Locate the cell with the specified text and output its (x, y) center coordinate. 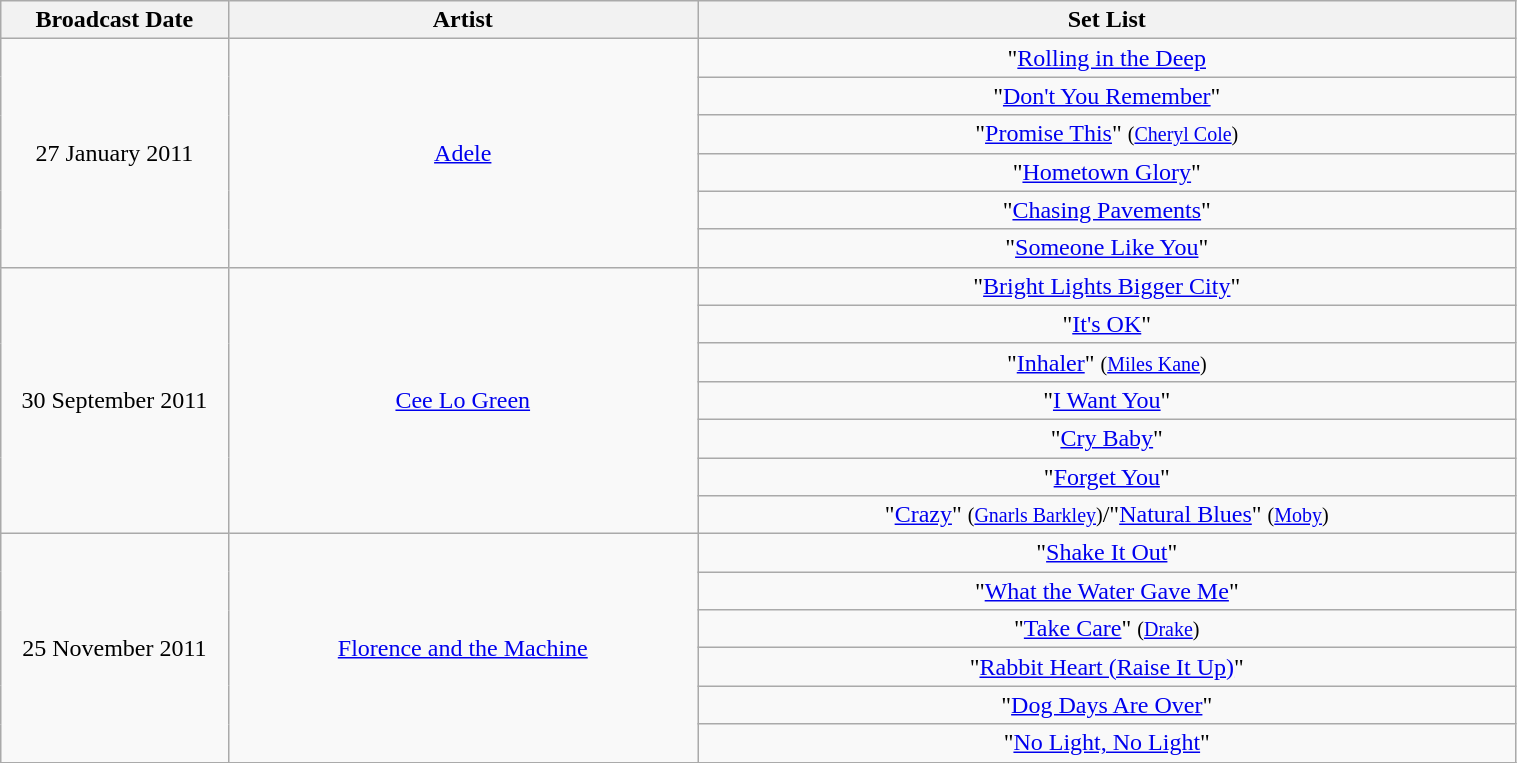
"I Want You" (1108, 400)
"Bright Lights Bigger City" (1108, 286)
"Crazy" (Gnarls Barkley)/"Natural Blues" (Moby) (1108, 515)
30 September 2011 (114, 400)
Set List (1108, 20)
"What the Water Gave Me" (1108, 591)
"Rabbit Heart (Raise It Up)" (1108, 667)
Artist (463, 20)
Florence and the Machine (463, 648)
"Promise This" (Cheryl Cole) (1108, 134)
"It's OK" (1108, 324)
Adele (463, 153)
Broadcast Date (114, 20)
"Cry Baby" (1108, 438)
"Chasing Pavements" (1108, 210)
"Shake It Out" (1108, 553)
"Take Care" (Drake) (1108, 629)
"Hometown Glory" (1108, 172)
27 January 2011 (114, 153)
25 November 2011 (114, 648)
"Forget You" (1108, 477)
"Someone Like You" (1108, 248)
Cee Lo Green (463, 400)
"Rolling in the Deep (1108, 58)
"Dog Days Are Over" (1108, 705)
"No Light, No Light" (1108, 743)
"Don't You Remember" (1108, 96)
"Inhaler" (Miles Kane) (1108, 362)
